From the cell containing the given text, extract its center point as [x, y] coordinate. 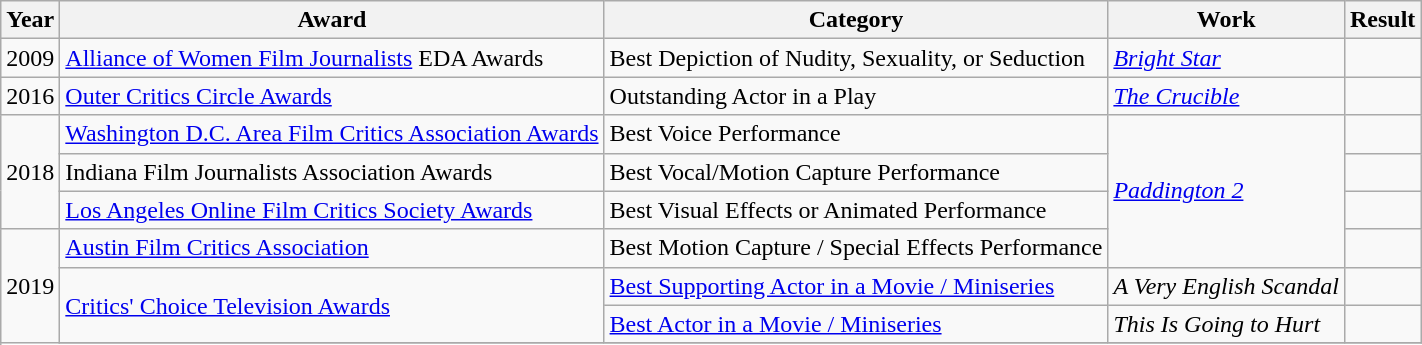
Category [856, 20]
Bright Star [1226, 58]
2019 [30, 286]
Alliance of Women Film Journalists EDA Awards [332, 58]
Result [1382, 20]
Best Supporting Actor in a Movie / Miniseries [856, 286]
Best Depiction of Nudity, Sexuality, or Seduction [856, 58]
Best Voice Performance [856, 134]
2018 [30, 172]
Best Visual Effects or Animated Performance [856, 210]
Los Angeles Online Film Critics Society Awards [332, 210]
Paddington 2 [1226, 191]
The Crucible [1226, 96]
Work [1226, 20]
Award [332, 20]
Year [30, 20]
2016 [30, 96]
Washington D.C. Area Film Critics Association Awards [332, 134]
Best Vocal/Motion Capture Performance [856, 172]
Critics' Choice Television Awards [332, 305]
2009 [30, 58]
Austin Film Critics Association [332, 248]
Best Actor in a Movie / Miniseries [856, 324]
Outstanding Actor in a Play [856, 96]
This Is Going to Hurt [1226, 324]
Indiana Film Journalists Association Awards [332, 172]
Outer Critics Circle Awards [332, 96]
Best Motion Capture / Special Effects Performance [856, 248]
A Very English Scandal [1226, 286]
